Return the [X, Y] coordinate for the center point of the cell that contains the specified text.  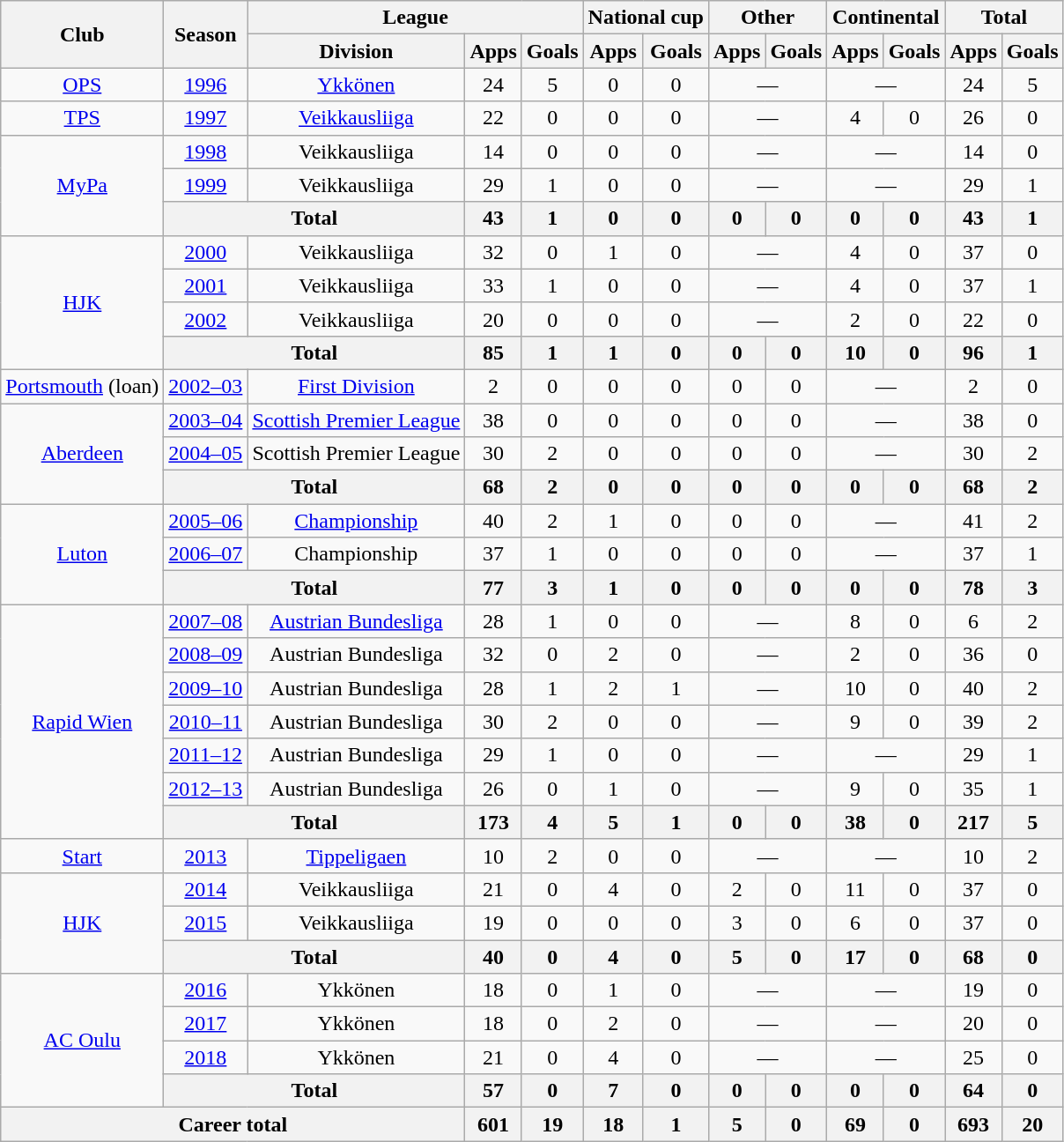
League [416, 18]
1996 [206, 85]
Tippeligaen [356, 856]
1997 [206, 118]
Career total [233, 1124]
173 [493, 822]
OPS [83, 85]
2010–11 [206, 722]
11 [855, 889]
2002 [206, 319]
Start [83, 856]
2013 [206, 856]
2017 [206, 1024]
2011–12 [206, 755]
AC Oulu [83, 1041]
36 [973, 655]
2016 [206, 990]
2003–04 [206, 420]
2000 [206, 252]
Season [206, 34]
25 [973, 1057]
64 [973, 1091]
Luton [83, 554]
TPS [83, 118]
2007–08 [206, 621]
8 [855, 621]
2018 [206, 1057]
33 [493, 285]
69 [855, 1124]
1999 [206, 185]
Aberdeen [83, 454]
17 [855, 956]
96 [973, 352]
National cup [646, 18]
41 [973, 521]
77 [493, 588]
78 [973, 588]
2012–13 [206, 789]
217 [973, 822]
Club [83, 34]
2008–09 [206, 655]
2014 [206, 889]
Continental [886, 18]
1998 [206, 152]
Other [767, 18]
First Division [356, 386]
57 [493, 1091]
MyPa [83, 185]
85 [493, 352]
2001 [206, 285]
Division [356, 51]
2009–10 [206, 688]
601 [493, 1124]
39 [973, 722]
2015 [206, 923]
2002–03 [206, 386]
7 [613, 1091]
693 [973, 1124]
2006–07 [206, 554]
2004–05 [206, 454]
2005–06 [206, 521]
Portsmouth (loan) [83, 386]
Rapid Wien [83, 722]
35 [973, 789]
